Pinpoint the cell where the given text exists, returning its [X, Y] midpoint coordinate. 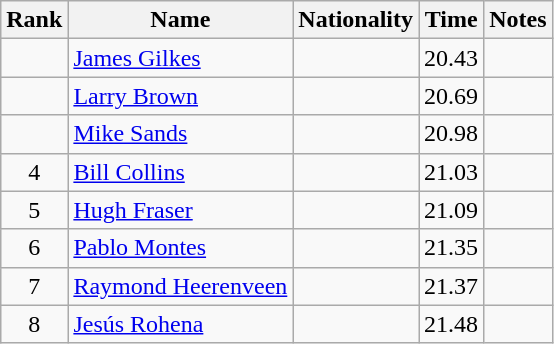
Hugh Fraser [180, 210]
20.98 [452, 134]
Name [180, 20]
21.03 [452, 172]
Bill Collins [180, 172]
21.48 [452, 324]
Jesús Rohena [180, 324]
Pablo Montes [180, 248]
5 [34, 210]
Larry Brown [180, 96]
7 [34, 286]
8 [34, 324]
20.43 [452, 58]
Notes [518, 20]
21.09 [452, 210]
James Gilkes [180, 58]
Rank [34, 20]
Nationality [356, 20]
4 [34, 172]
Raymond Heerenveen [180, 286]
21.35 [452, 248]
6 [34, 248]
20.69 [452, 96]
Mike Sands [180, 134]
21.37 [452, 286]
Time [452, 20]
